Extract the (x, y) coordinate from the center of the cell holding the provided text.  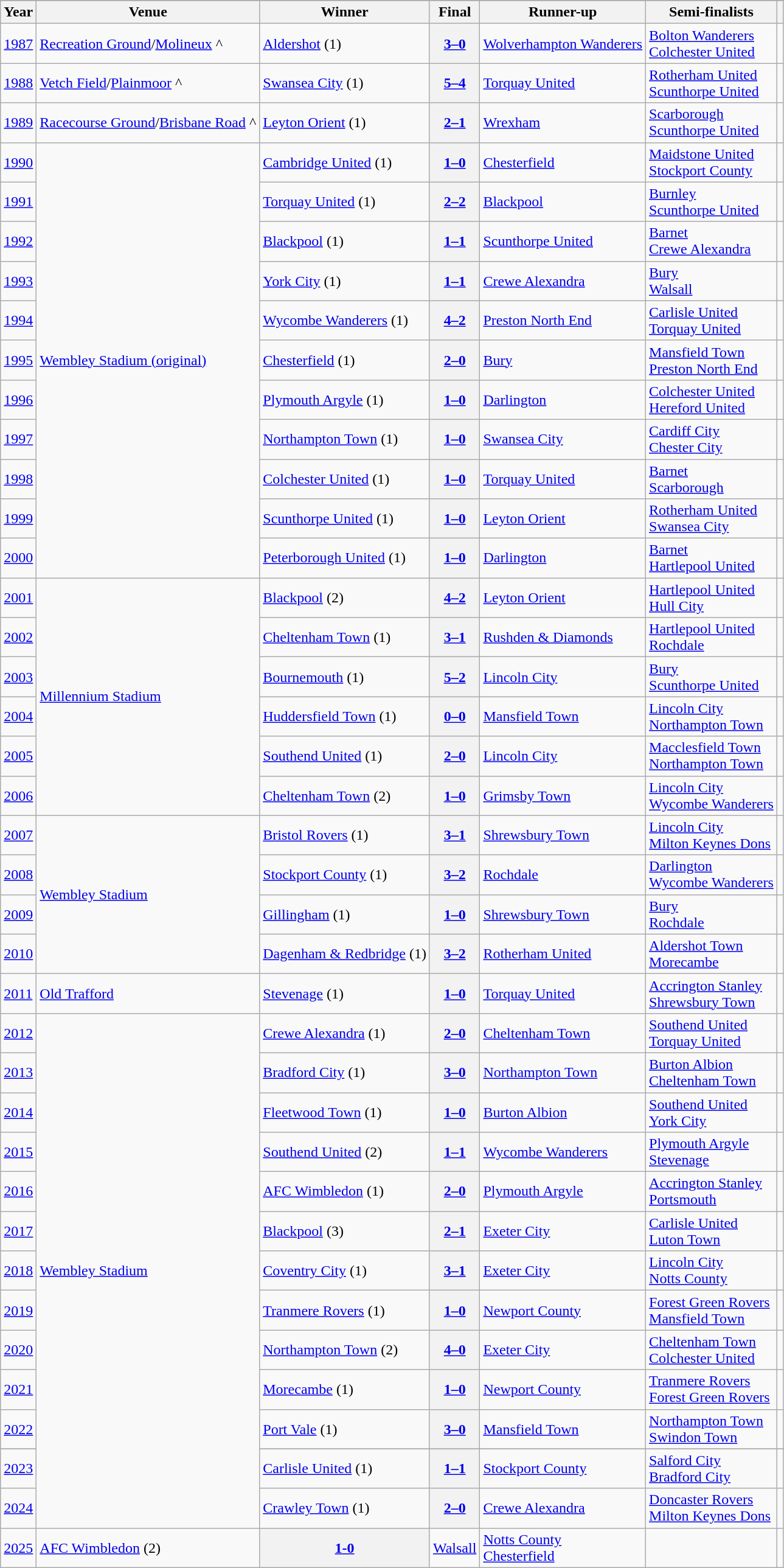
DarlingtonWycombe Wanderers (712, 875)
Stockport County (563, 1469)
Chesterfield (1) (345, 360)
Runner-up (563, 12)
2017 (18, 1232)
Racecourse Ground/Brisbane Road ^ (148, 123)
1992 (18, 241)
Southend UnitedTorquay United (712, 1033)
Bolton WanderersColchester United (712, 44)
BarnetCrewe Alexandra (712, 241)
1988 (18, 83)
Salford CityBradford City (712, 1469)
2014 (18, 1112)
0–0 (454, 717)
Bristol Rovers (1) (345, 835)
Burton AlbionCheltenham Town (712, 1072)
2010 (18, 954)
2023 (18, 1469)
BarnetHartlepool United (712, 559)
2–2 (454, 202)
Chesterfield (563, 162)
1999 (18, 518)
1998 (18, 478)
2000 (18, 559)
1995 (18, 360)
1987 (18, 44)
2009 (18, 914)
Winner (345, 12)
1-0 (345, 1548)
2004 (18, 717)
Rotherham UnitedScunthorpe United (712, 83)
Year (18, 12)
2020 (18, 1350)
Aldershot TownMorecambe (712, 954)
2019 (18, 1311)
Final (454, 12)
Accrington StanleyPortsmouth (712, 1191)
Northampton Town (2) (345, 1350)
Preston North End (563, 320)
Lincoln CityWycombe Wanderers (712, 796)
1990 (18, 162)
Scunthorpe United (563, 241)
BarnetScarborough (712, 478)
Peterborough United (1) (345, 559)
Cardiff CityChester City (712, 439)
Northampton Town (563, 1072)
Huddersfield Town (1) (345, 717)
Fleetwood Town (1) (345, 1112)
Rotherham United (563, 954)
1994 (18, 320)
Vetch Field/Plainmoor ^ (148, 83)
ScarboroughScunthorpe United (712, 123)
Swansea City (1) (345, 83)
Northampton TownSwindon Town (712, 1429)
2011 (18, 993)
2018 (18, 1270)
York City (1) (345, 281)
2001 (18, 598)
1991 (18, 202)
Cheltenham Town (563, 1033)
2012 (18, 1033)
5–4 (454, 83)
Leyton Orient (1) (345, 123)
Swansea City (563, 439)
Wembley Stadium (original) (148, 360)
Carlisle UnitedTorquay United (712, 320)
2021 (18, 1390)
Macclesfield TownNorthampton Town (712, 756)
Mansfield TownPreston North End (712, 360)
Walsall (454, 1548)
1996 (18, 399)
Lincoln CityNorthampton Town (712, 717)
Wycombe Wanderers (563, 1152)
Plymouth ArgyleStevenage (712, 1152)
Blackpool (2) (345, 598)
Aldershot (1) (345, 44)
Bury (563, 360)
BuryWalsall (712, 281)
BurnleyScunthorpe United (712, 202)
Hartlepool UnitedRochdale (712, 638)
Tranmere Rovers (1) (345, 1311)
Torquay United (1) (345, 202)
2008 (18, 875)
Plymouth Argyle (563, 1191)
Millennium Stadium (148, 697)
4–0 (454, 1350)
2002 (18, 638)
Wycombe Wanderers (1) (345, 320)
2015 (18, 1152)
Hartlepool UnitedHull City (712, 598)
2024 (18, 1508)
2005 (18, 756)
5–2 (454, 677)
Gillingham (1) (345, 914)
Wolverhampton Wanderers (563, 44)
Old Trafford (148, 993)
Blackpool (1) (345, 241)
Southend UnitedYork City (712, 1112)
1997 (18, 439)
Semi-finalists (712, 12)
Blackpool (3) (345, 1232)
Bournemouth (1) (345, 677)
Carlisle UnitedLuton Town (712, 1232)
Recreation Ground/Molineux ^ (148, 44)
Rochdale (563, 875)
1989 (18, 123)
2013 (18, 1072)
Venue (148, 12)
Scunthorpe United (1) (345, 518)
Colchester United (1) (345, 478)
Stockport County (1) (345, 875)
Colchester UnitedHereford United (712, 399)
Crawley Town (1) (345, 1508)
Wrexham (563, 123)
Southend United (2) (345, 1152)
Stevenage (1) (345, 993)
BuryScunthorpe United (712, 677)
AFC Wimbledon (2) (148, 1548)
1993 (18, 281)
Cheltenham TownColchester United (712, 1350)
Tranmere RoversForest Green Rovers (712, 1390)
2006 (18, 796)
Maidstone UnitedStockport County (712, 162)
Crewe Alexandra (1) (345, 1033)
2007 (18, 835)
Cambridge United (1) (345, 162)
Bradford City (1) (345, 1072)
Grimsby Town (563, 796)
Lincoln CityMilton Keynes Dons (712, 835)
Rotherham UnitedSwansea City (712, 518)
Rushden & Diamonds (563, 638)
Lincoln CityNotts County (712, 1270)
2003 (18, 677)
Cheltenham Town (2) (345, 796)
Doncaster Rovers Milton Keynes Dons (712, 1508)
Forest Green RoversMansfield Town (712, 1311)
Plymouth Argyle (1) (345, 399)
Cheltenham Town (1) (345, 638)
Burton Albion (563, 1112)
2025 (18, 1548)
Carlisle United (1) (345, 1469)
Northampton Town (1) (345, 439)
Coventry City (1) (345, 1270)
Accrington StanleyShrewsbury Town (712, 993)
2022 (18, 1429)
Notts County Chesterfield (563, 1548)
BuryRochdale (712, 914)
2016 (18, 1191)
Morecambe (1) (345, 1390)
AFC Wimbledon (1) (345, 1191)
Southend United (1) (345, 756)
Port Vale (1) (345, 1429)
Blackpool (563, 202)
Dagenham & Redbridge (1) (345, 954)
